Capture the cell that displays the provided text and extract its (X, Y) central coordinate. 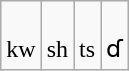
sh (57, 36)
kw (21, 36)
ts (88, 36)
ɗ (115, 36)
